From the cell containing the given text, extract its center point as (X, Y) coordinate. 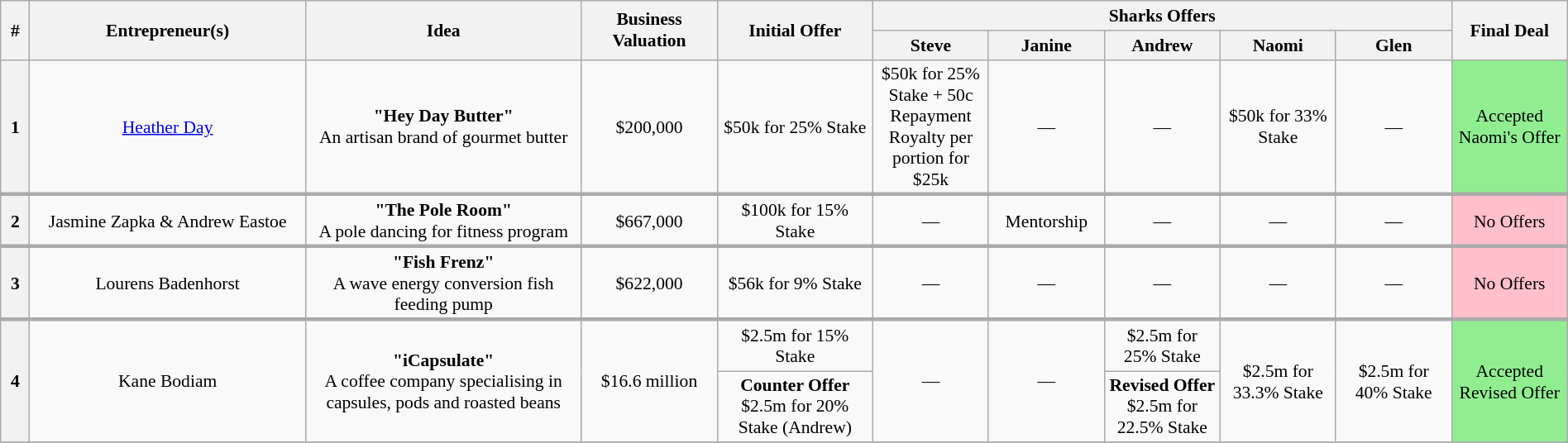
Heather Day (168, 127)
$622,000 (649, 283)
Andrew (1162, 45)
$200,000 (649, 127)
Idea (443, 30)
$50k for 25% Stake + 50c Repayment Royalty per portion for $25k (930, 127)
"Fish Frenz" A wave energy conversion fish feeding pump (443, 283)
$50k for 25% Stake (795, 127)
"iCapsulate" A coffee company specialising in capsules, pods and roasted beans (443, 380)
2 (15, 221)
"The Pole Room" A pole dancing for fitness program (443, 221)
Sharks Offers (1162, 16)
$2.5m for 25% Stake (1162, 345)
$56k for 9% Stake (795, 283)
$100k for 15% Stake (795, 221)
Counter Offer$2.5m for 20% Stake (Andrew) (795, 407)
Jasmine Zapka & Andrew Eastoe (168, 221)
$2.5m for 40% Stake (1394, 380)
3 (15, 283)
# (15, 30)
Entrepreneur(s) (168, 30)
Lourens Badenhorst (168, 283)
Naomi (1278, 45)
$2.5m for 15% Stake (795, 345)
Business Valuation (649, 30)
$2.5m for 33.3% Stake (1278, 380)
$16.6 million (649, 380)
Revised Offer$2.5m for 22.5% Stake (1162, 407)
Janine (1046, 45)
Final Deal (1509, 30)
"Hey Day Butter" An artisan brand of gourmet butter (443, 127)
Accepted Revised Offer (1509, 380)
$50k for 33% Stake (1278, 127)
Glen (1394, 45)
4 (15, 380)
Mentorship (1046, 221)
1 (15, 127)
Steve (930, 45)
$667,000 (649, 221)
Initial Offer (795, 30)
Kane Bodiam (168, 380)
Accepted Naomi's Offer (1509, 127)
